Pinpoint the cell where the given text exists, returning its (x, y) midpoint coordinate. 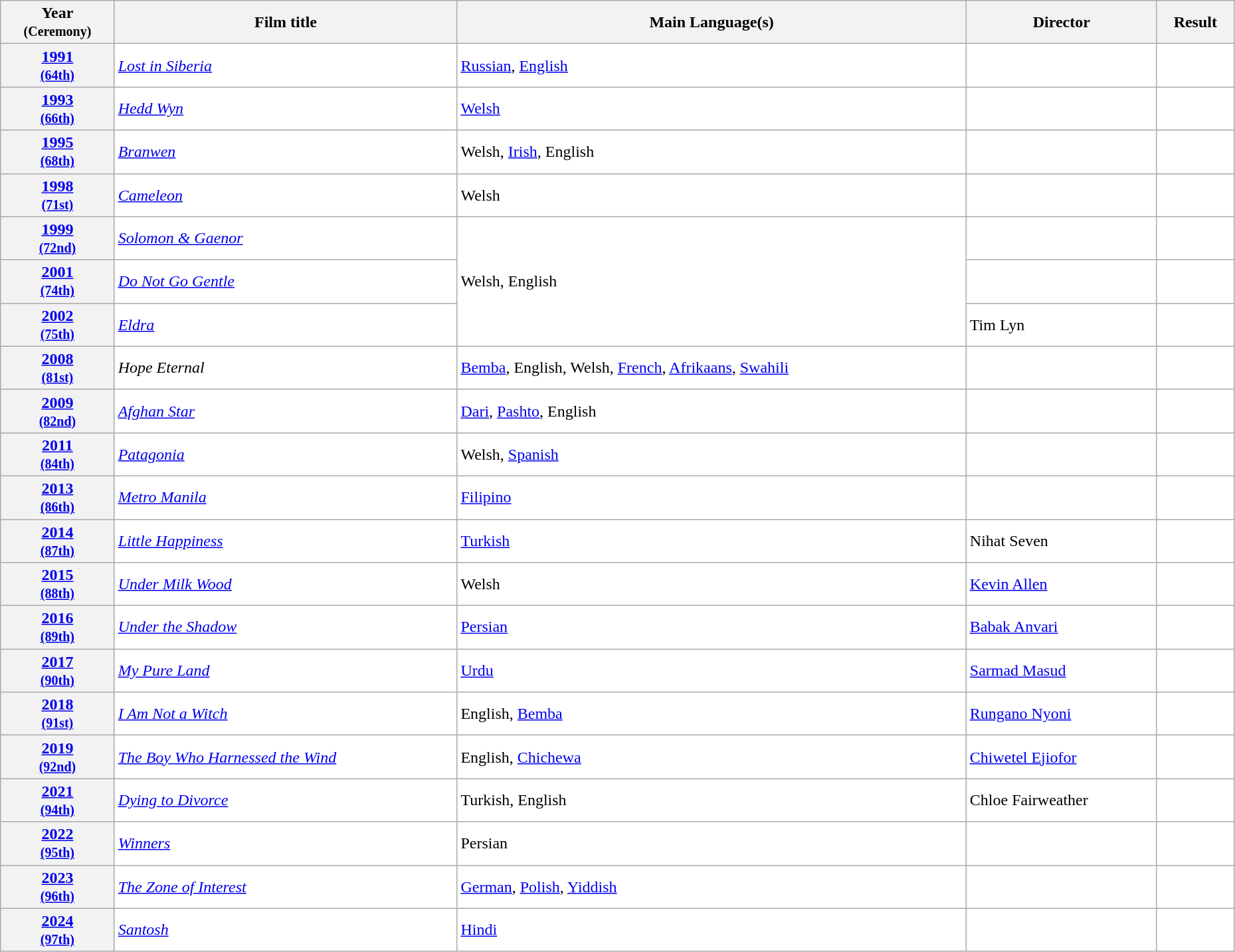
English, Bemba (712, 714)
Cameleon (286, 195)
Sarmad Masud (1062, 671)
Turkish, English (712, 800)
1993(66th) (57, 109)
Hedd Wyn (286, 109)
1995(68th) (57, 151)
German, Polish, Yiddish (712, 886)
Patagonia (286, 454)
Film title (286, 23)
Year(Ceremony) (57, 23)
Afghan Star (286, 411)
Russian, English (712, 65)
Branwen (286, 151)
2024(97th) (57, 930)
Metro Manila (286, 497)
Chloe Fairweather (1062, 800)
Filipino (712, 497)
Little Happiness (286, 541)
Eldra (286, 324)
The Boy Who Harnessed the Wind (286, 757)
Babak Anvari (1062, 627)
2016(89th) (57, 627)
Chiwetel Ejiofor (1062, 757)
Result (1195, 23)
2022(95th) (57, 844)
My Pure Land (286, 671)
Do Not Go Gentle (286, 282)
Welsh, Spanish (712, 454)
Dying to Divorce (286, 800)
2009(82nd) (57, 411)
Solomon & Gaenor (286, 238)
2023(96th) (57, 886)
Rungano Nyoni (1062, 714)
1991(64th) (57, 65)
2017(90th) (57, 671)
1999(72nd) (57, 238)
2015(88th) (57, 585)
Turkish (712, 541)
2021(94th) (57, 800)
I Am Not a Witch (286, 714)
Bemba, English, Welsh, French, Afrikaans, Swahili (712, 368)
2013(86th) (57, 497)
Tim Lyn (1062, 324)
English, Chichewa (712, 757)
Hindi (712, 930)
Welsh, Irish, English (712, 151)
The Zone of Interest (286, 886)
Under Milk Wood (286, 585)
Lost in Siberia (286, 65)
Kevin Allen (1062, 585)
Director (1062, 23)
Urdu (712, 671)
2008(81st) (57, 368)
Welsh, English (712, 282)
Under the Shadow (286, 627)
2011(84th) (57, 454)
2019(92nd) (57, 757)
Main Language(s) (712, 23)
2018(91st) (57, 714)
Hope Eternal (286, 368)
1998(71st) (57, 195)
2001(74th) (57, 282)
2002(75th) (57, 324)
Nihat Seven (1062, 541)
Dari, Pashto, English (712, 411)
Santosh (286, 930)
Winners (286, 844)
2014(87th) (57, 541)
